From the cell containing the given text, extract its center point as [X, Y] coordinate. 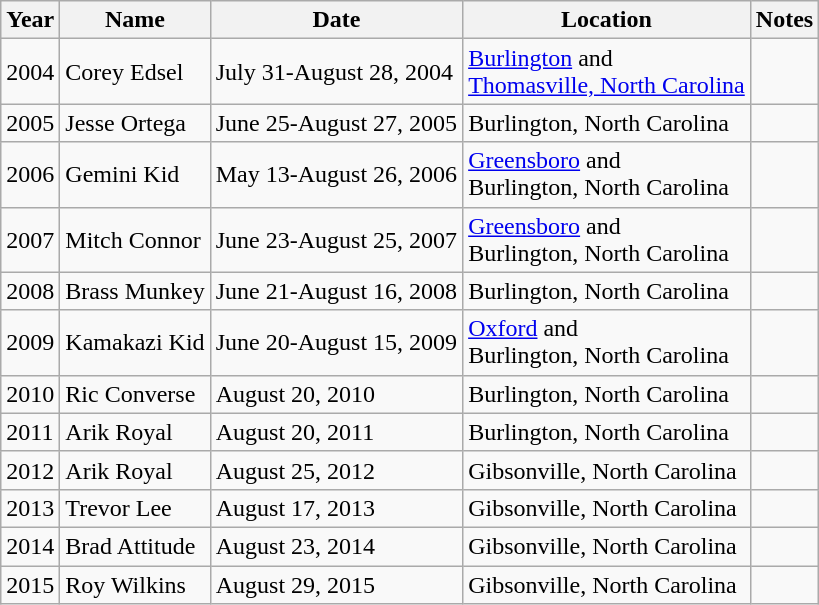
Burlington andThomasville, North Carolina [607, 72]
2008 [30, 291]
Gemini Kid [135, 174]
May 13-August 26, 2006 [336, 174]
August 20, 2010 [336, 394]
August 25, 2012 [336, 470]
June 25-August 27, 2005 [336, 123]
Kamakazi Kid [135, 342]
Ric Converse [135, 394]
Name [135, 20]
August 23, 2014 [336, 546]
Year [30, 20]
June 23-August 25, 2007 [336, 240]
Corey Edsel [135, 72]
2014 [30, 546]
August 20, 2011 [336, 432]
Jesse Ortega [135, 123]
2012 [30, 470]
August 29, 2015 [336, 585]
2004 [30, 72]
Roy Wilkins [135, 585]
June 21-August 16, 2008 [336, 291]
2005 [30, 123]
August 17, 2013 [336, 508]
Mitch Connor [135, 240]
Notes [784, 20]
Brad Attitude [135, 546]
July 31-August 28, 2004 [336, 72]
2015 [30, 585]
Trevor Lee [135, 508]
2010 [30, 394]
2006 [30, 174]
2011 [30, 432]
Brass Munkey [135, 291]
June 20-August 15, 2009 [336, 342]
Location [607, 20]
2013 [30, 508]
Date [336, 20]
2007 [30, 240]
Oxford andBurlington, North Carolina [607, 342]
2009 [30, 342]
